Locate the cell with the specified text and output its [X, Y] center coordinate. 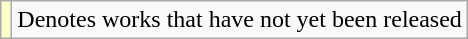
Denotes works that have not yet been released [240, 20]
